Pinpoint the cell where the given text exists, returning its (x, y) midpoint coordinate. 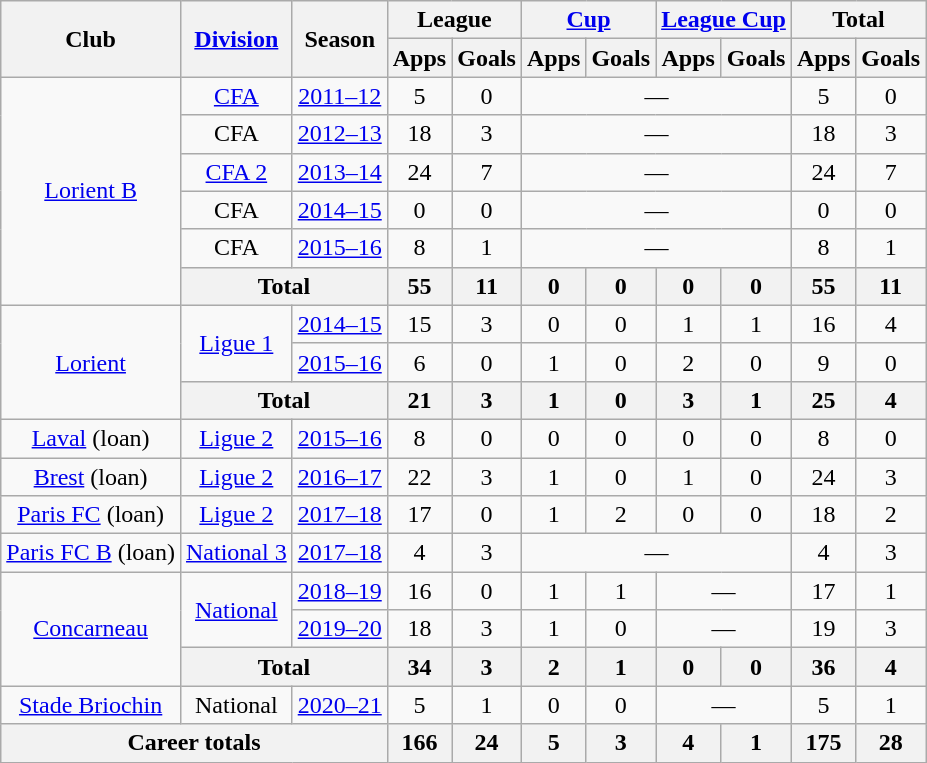
21 (419, 400)
2013–14 (340, 172)
36 (823, 667)
Career totals (194, 743)
2018–19 (340, 591)
Stade Briochin (91, 705)
2016–17 (340, 477)
34 (419, 667)
Laval (loan) (91, 438)
175 (823, 743)
22 (419, 477)
6 (419, 362)
15 (419, 324)
League (454, 20)
Concarneau (91, 629)
League Cup (724, 20)
Brest (loan) (91, 477)
Paris FC B (loan) (91, 553)
Club (91, 39)
2019–20 (340, 629)
Paris FC (loan) (91, 515)
Lorient (91, 362)
CFA 2 (236, 172)
2020–21 (340, 705)
166 (419, 743)
National 3 (236, 553)
Season (340, 39)
Cup (588, 20)
Division (236, 39)
9 (823, 362)
19 (823, 629)
2012–13 (340, 134)
Lorient B (91, 191)
Ligue 1 (236, 343)
25 (823, 400)
28 (891, 743)
2011–12 (340, 96)
